Return the (X, Y) coordinate for the center point of the cell that contains the specified text.  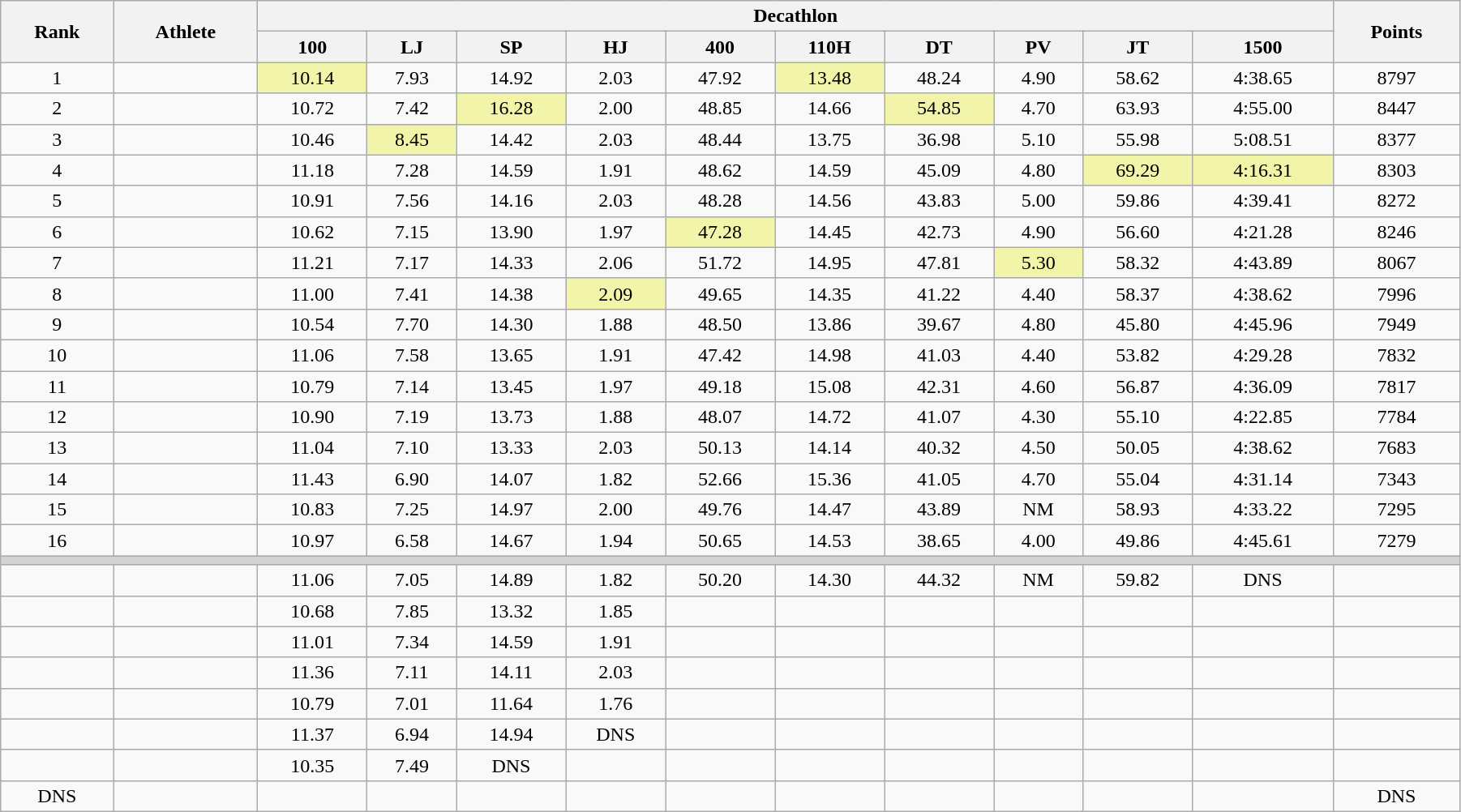
56.60 (1138, 232)
11.64 (511, 703)
52.66 (720, 479)
5.30 (1039, 263)
41.07 (939, 417)
14.66 (830, 109)
7832 (1396, 355)
100 (313, 47)
7.25 (412, 510)
5.10 (1039, 139)
54.85 (939, 109)
47.92 (720, 78)
14.97 (511, 510)
41.05 (939, 479)
7.85 (412, 611)
2.09 (616, 293)
11.37 (313, 734)
3 (57, 139)
6.58 (412, 541)
6 (57, 232)
7279 (1396, 541)
58.93 (1138, 510)
9 (57, 324)
14.16 (511, 201)
4:38.65 (1263, 78)
4:36.09 (1263, 387)
36.98 (939, 139)
4.50 (1039, 448)
44.32 (939, 580)
Decathlon (796, 16)
13.90 (511, 232)
15.08 (830, 387)
7 (57, 263)
48.28 (720, 201)
59.86 (1138, 201)
49.18 (720, 387)
6.90 (412, 479)
7.05 (412, 580)
PV (1039, 47)
7.56 (412, 201)
48.07 (720, 417)
JT (1138, 47)
14.72 (830, 417)
8272 (1396, 201)
63.93 (1138, 109)
4:33.22 (1263, 510)
HJ (616, 47)
43.83 (939, 201)
38.65 (939, 541)
59.82 (1138, 580)
10.72 (313, 109)
14.45 (830, 232)
11.00 (313, 293)
7683 (1396, 448)
4 (57, 170)
8 (57, 293)
7.15 (412, 232)
DT (939, 47)
Rank (57, 32)
1.76 (616, 703)
5:08.51 (1263, 139)
4.60 (1039, 387)
4:45.96 (1263, 324)
47.42 (720, 355)
4:22.85 (1263, 417)
2.06 (616, 263)
10.14 (313, 78)
4:39.41 (1263, 201)
10.68 (313, 611)
15.36 (830, 479)
55.10 (1138, 417)
58.32 (1138, 263)
10.62 (313, 232)
45.80 (1138, 324)
7.93 (412, 78)
39.67 (939, 324)
7.42 (412, 109)
7.34 (412, 642)
48.24 (939, 78)
10.97 (313, 541)
14.14 (830, 448)
LJ (412, 47)
14.53 (830, 541)
7295 (1396, 510)
5.00 (1039, 201)
13.45 (511, 387)
7.14 (412, 387)
7.28 (412, 170)
2 (57, 109)
10.54 (313, 324)
10.35 (313, 765)
7343 (1396, 479)
47.28 (720, 232)
SP (511, 47)
11.04 (313, 448)
8303 (1396, 170)
7.19 (412, 417)
56.87 (1138, 387)
69.29 (1138, 170)
42.73 (939, 232)
8246 (1396, 232)
14.35 (830, 293)
7949 (1396, 324)
50.05 (1138, 448)
7784 (1396, 417)
55.98 (1138, 139)
8447 (1396, 109)
13 (57, 448)
14.11 (511, 673)
16 (57, 541)
7.49 (412, 765)
13.48 (830, 78)
42.31 (939, 387)
4:29.28 (1263, 355)
11.21 (313, 263)
43.89 (939, 510)
41.03 (939, 355)
1.85 (616, 611)
7.41 (412, 293)
16.28 (511, 109)
40.32 (939, 448)
58.37 (1138, 293)
11.43 (313, 479)
13.33 (511, 448)
7.17 (412, 263)
7996 (1396, 293)
7.01 (412, 703)
14.92 (511, 78)
49.76 (720, 510)
5 (57, 201)
1 (57, 78)
4:16.31 (1263, 170)
45.09 (939, 170)
49.65 (720, 293)
11.18 (313, 170)
53.82 (1138, 355)
7.11 (412, 673)
48.50 (720, 324)
13.86 (830, 324)
49.86 (1138, 541)
4:31.14 (1263, 479)
15 (57, 510)
12 (57, 417)
13.73 (511, 417)
14.33 (511, 263)
51.72 (720, 263)
8.45 (412, 139)
7817 (1396, 387)
11 (57, 387)
14.89 (511, 580)
8797 (1396, 78)
400 (720, 47)
14.38 (511, 293)
7.58 (412, 355)
13.65 (511, 355)
14.56 (830, 201)
48.62 (720, 170)
48.44 (720, 139)
14.94 (511, 734)
58.62 (1138, 78)
41.22 (939, 293)
7.70 (412, 324)
55.04 (1138, 479)
14 (57, 479)
10 (57, 355)
14.07 (511, 479)
11.01 (313, 642)
Athlete (186, 32)
10.83 (313, 510)
14.42 (511, 139)
4:55.00 (1263, 109)
8067 (1396, 263)
14.95 (830, 263)
6.94 (412, 734)
47.81 (939, 263)
10.46 (313, 139)
13.75 (830, 139)
14.67 (511, 541)
10.91 (313, 201)
4:21.28 (1263, 232)
14.47 (830, 510)
Points (1396, 32)
14.98 (830, 355)
1.94 (616, 541)
13.32 (511, 611)
11.36 (313, 673)
4.00 (1039, 541)
8377 (1396, 139)
50.65 (720, 541)
4:43.89 (1263, 263)
50.20 (720, 580)
1500 (1263, 47)
50.13 (720, 448)
4:45.61 (1263, 541)
10.90 (313, 417)
7.10 (412, 448)
4.30 (1039, 417)
110H (830, 47)
48.85 (720, 109)
